From the cell containing the given text, extract its center point as (X, Y) coordinate. 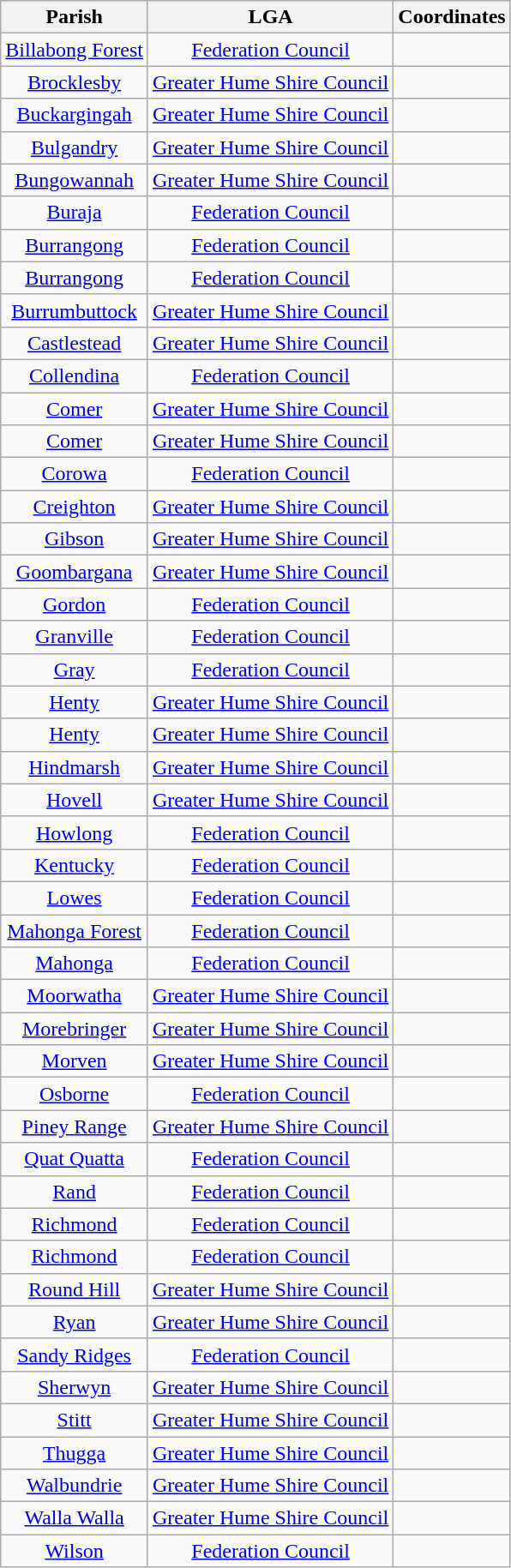
Rand (75, 1192)
Howlong (75, 832)
Gibson (75, 539)
Walbundrie (75, 1486)
Morven (75, 1061)
LGA (270, 17)
Hindmarsh (75, 767)
Brocklesby (75, 82)
Bulgandry (75, 147)
Mahonga (75, 964)
Moorwatha (75, 996)
Thugga (75, 1453)
Buraja (75, 213)
Castlestead (75, 343)
Mahonga Forest (75, 930)
Morebringer (75, 1029)
Piney Range (75, 1126)
Billabong Forest (75, 50)
Burrumbuttock (75, 310)
Stitt (75, 1420)
Bungowannah (75, 180)
Kentucky (75, 865)
Walla Walla (75, 1518)
Sandy Ridges (75, 1355)
Sherwyn (75, 1387)
Goombargana (75, 572)
Round Hill (75, 1289)
Wilson (75, 1551)
Granville (75, 637)
Lowes (75, 898)
Gray (75, 670)
Osborne (75, 1094)
Parish (75, 17)
Coordinates (452, 17)
Buckargingah (75, 115)
Corowa (75, 474)
Ryan (75, 1322)
Hovell (75, 800)
Collendina (75, 375)
Creighton (75, 507)
Quat Quatta (75, 1159)
Gordon (75, 604)
